Extract the [X, Y] coordinate from the center of the cell holding the provided text.  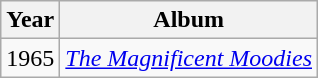
Album [189, 20]
Year [30, 20]
The Magnificent Moodies [189, 58]
1965 [30, 58]
